Pinpoint the cell where the given text exists, returning its (x, y) midpoint coordinate. 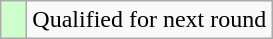
Qualified for next round (150, 20)
